Return [x, y] of the center of cell containing provided text 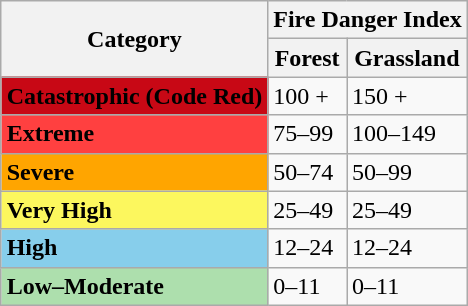
Catastrophic (Code Red) [134, 96]
50–99 [406, 172]
Very High [134, 210]
Low–Moderate [134, 286]
Severe [134, 172]
High [134, 248]
150 + [406, 96]
Forest [308, 58]
Extreme [134, 134]
100–149 [406, 134]
100 + [308, 96]
Fire Danger Index [368, 20]
Grassland [406, 58]
75–99 [308, 134]
50–74 [308, 172]
Category [134, 39]
